Capture the cell that displays the provided text and extract its (x, y) central coordinate. 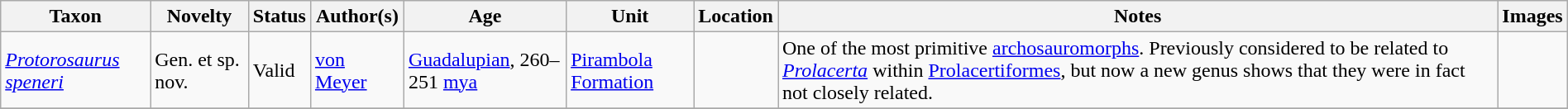
Guadalupian, 260–251 mya (485, 70)
Unit (630, 17)
Status (280, 17)
Age (485, 17)
Gen. et sp. nov. (200, 70)
Valid (280, 70)
Taxon (76, 17)
Novelty (200, 17)
Pirambola Formation (630, 70)
Author(s) (357, 17)
Images (1532, 17)
Protorosaurus speneri (76, 70)
Notes (1137, 17)
Location (736, 17)
von Meyer (357, 70)
